Return the (X, Y) coordinate for the center point of the cell that contains the specified text.  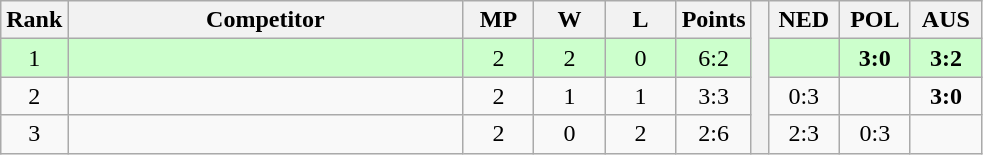
3:3 (714, 96)
MP (498, 20)
6:2 (714, 58)
Points (714, 20)
3 (34, 134)
Rank (34, 20)
W (570, 20)
2:6 (714, 134)
Competitor (266, 20)
AUS (946, 20)
L (640, 20)
POL (874, 20)
NED (804, 20)
2:3 (804, 134)
3:2 (946, 58)
